Capture the cell that displays the provided text and extract its (X, Y) central coordinate. 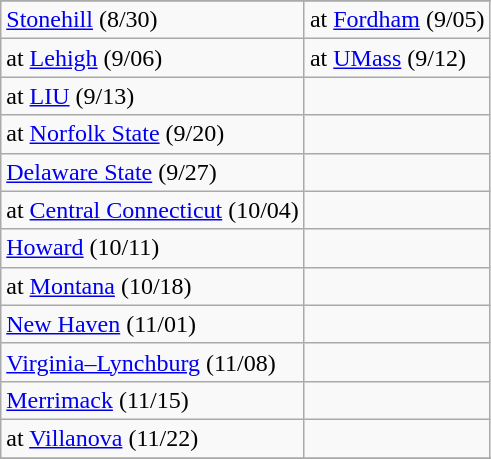
Stonehill (8/30) (153, 20)
Merrimack (11/15) (153, 400)
at Norfolk State (9/20) (153, 134)
at UMass (9/12) (397, 58)
at Fordham (9/05) (397, 20)
at Villanova (11/22) (153, 438)
Howard (10/11) (153, 248)
Virginia–Lynchburg (11/08) (153, 362)
at Montana (10/18) (153, 286)
New Haven (11/01) (153, 324)
Delaware State (9/27) (153, 172)
at LIU (9/13) (153, 96)
at Lehigh (9/06) (153, 58)
at Central Connecticut (10/04) (153, 210)
